Pinpoint the cell where the given text exists, returning its [X, Y] midpoint coordinate. 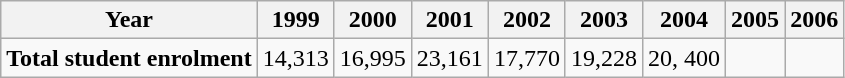
2003 [604, 20]
17,770 [526, 58]
2006 [814, 20]
Year [129, 20]
2002 [526, 20]
Total student enrolment [129, 58]
20, 400 [684, 58]
2001 [450, 20]
2005 [756, 20]
2004 [684, 20]
14,313 [296, 58]
19,228 [604, 58]
23,161 [450, 58]
2000 [372, 20]
1999 [296, 20]
16,995 [372, 58]
